Return the [X, Y] coordinate for the center point of the cell that contains the specified text.  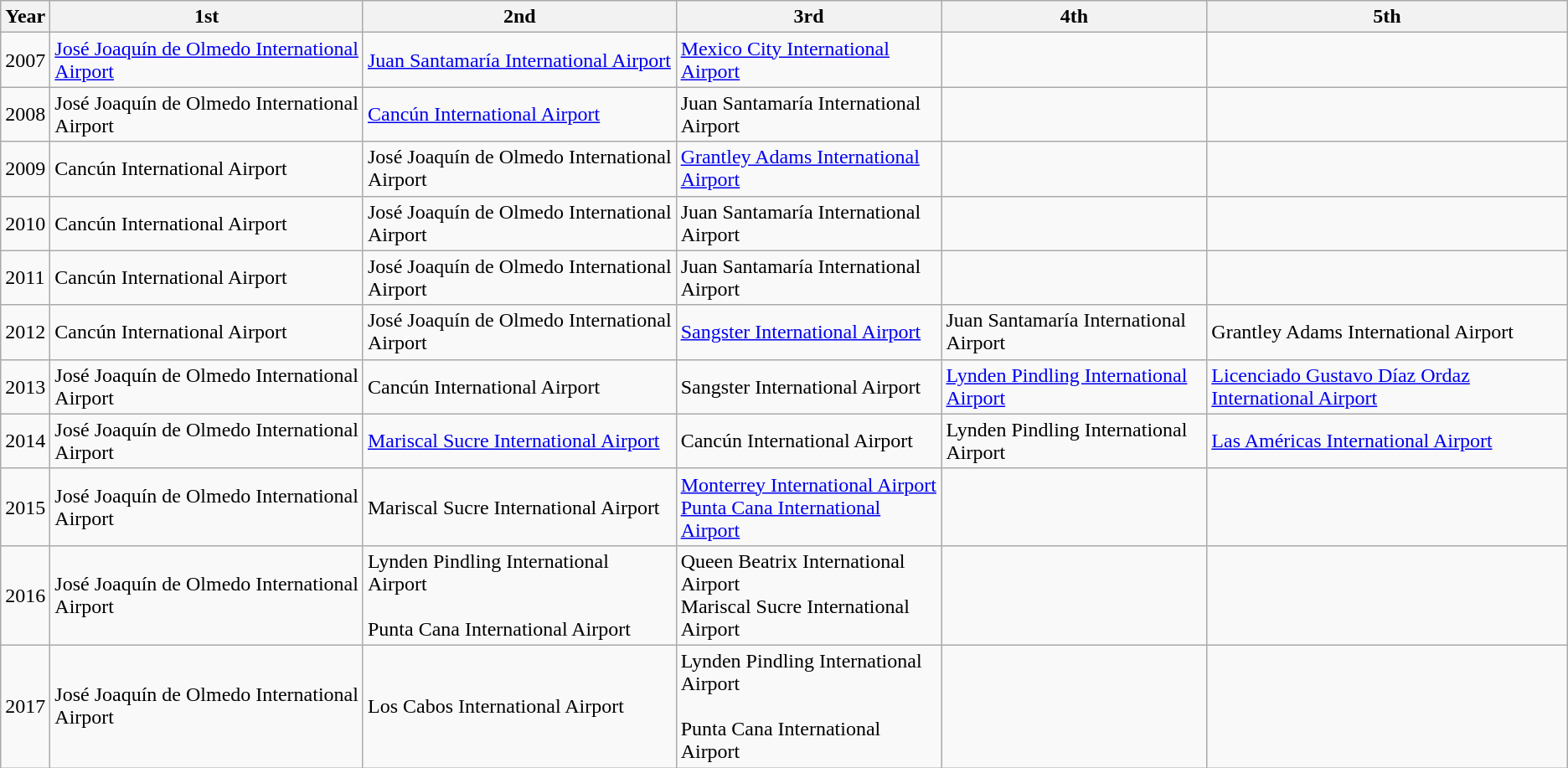
Year [25, 17]
2012 [25, 332]
2017 [25, 706]
Licenciado Gustavo Díaz Ordaz International Airport [1387, 387]
4th [1074, 17]
Monterrey International Airport Punta Cana International Airport [809, 507]
5th [1387, 17]
2014 [25, 441]
2013 [25, 387]
3rd [809, 17]
Mexico City International Airport [809, 60]
Los Cabos International Airport [519, 706]
2008 [25, 114]
2nd [519, 17]
2007 [25, 60]
2011 [25, 278]
2009 [25, 169]
Las Américas International Airport [1387, 441]
Queen Beatrix International Airport Mariscal Sucre International Airport [809, 595]
2010 [25, 223]
1st [207, 17]
2015 [25, 507]
2016 [25, 595]
